Return [X, Y] of the center of cell containing provided text 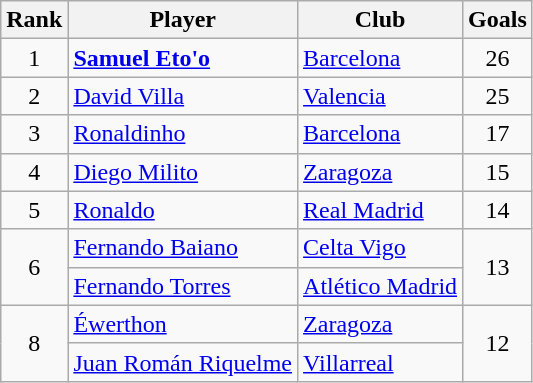
13 [498, 267]
8 [34, 343]
Samuel Eto'o [183, 58]
Ronaldo [183, 210]
1 [34, 58]
Fernando Torres [183, 286]
David Villa [183, 96]
4 [34, 172]
5 [34, 210]
Atlético Madrid [380, 286]
Player [183, 20]
Éwerthon [183, 324]
Villarreal [380, 362]
Real Madrid [380, 210]
Diego Milito [183, 172]
12 [498, 343]
Rank [34, 20]
2 [34, 96]
Club [380, 20]
26 [498, 58]
6 [34, 267]
14 [498, 210]
Juan Román Riquelme [183, 362]
17 [498, 134]
Valencia [380, 96]
Fernando Baiano [183, 248]
Goals [498, 20]
15 [498, 172]
3 [34, 134]
Celta Vigo [380, 248]
25 [498, 96]
Ronaldinho [183, 134]
